Extract the [x, y] coordinate from the center of the cell holding the provided text.  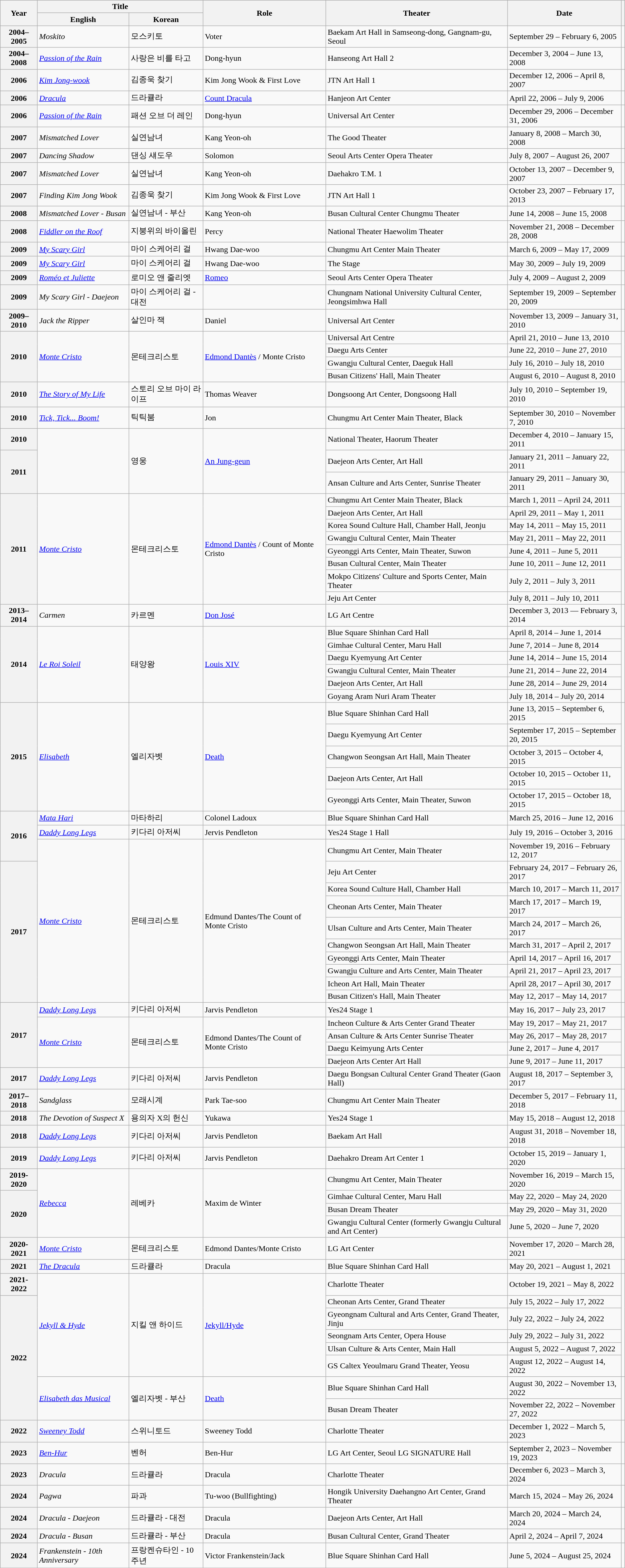
March 1, 2011 – April 24, 2011 [564, 500]
Voter [264, 37]
May 29, 2020 – May 31, 2020 [564, 1209]
Korea Sound Culture Hall, Chamber Hall, Jeonju [417, 526]
November 22, 2022 – November 27, 2022 [564, 1409]
November 17, 2020 – March 28, 2021 [564, 1248]
Mokpo Citizens' Culture and Sports Center, Main Theater [417, 581]
2016 [19, 836]
Colonel Ladoux [264, 818]
July 8, 2011 – July 10, 2011 [564, 598]
2019-2020 [19, 1179]
Tu-woo (Bullfighting) [264, 1497]
Edmond Dantes/The Count of Monte Cristo [264, 1042]
April 14, 2017 – April 16, 2017 [564, 958]
July 15, 2022 – July 17, 2022 [564, 1302]
National Theater, Haorum Theater [417, 439]
Busan Citizen's Hall, Main Theater [417, 996]
January 29, 2011 – January 30, 2011 [564, 483]
모스키토 [166, 37]
용의자 X의 헌신 [166, 1118]
December 3, 2004 – June 13, 2008 [564, 58]
Jekyll/Hyde [264, 1325]
April 21, 2010 – June 13, 2010 [564, 338]
Daegu Arts Center [417, 350]
Solomon [264, 156]
엘리자벳 - 부산 [166, 1398]
My Scary Girl - Daejeon [83, 297]
Dracula - Busan [83, 1536]
Universal Art Centre [417, 338]
Korea Sound Culture Hall, Chamber Hall [417, 889]
The Devotion of Suspect X [83, 1118]
Rebecca [83, 1203]
태양왕 [166, 664]
Jack the Ripper [83, 321]
프랑켄슈타인 - 10주년 [166, 1555]
Goyang Aram Nuri Aram Theater [417, 696]
Seongnam Arts Center, Opera House [417, 1336]
벤허 [166, 1452]
The Stage [417, 264]
모래시계 [166, 1100]
스위니토드 [166, 1431]
2019 [19, 1158]
May 22, 2020 – May 24, 2020 [564, 1197]
Daegu Bongsan Cultural Center Grand Theater (Gaon Hall) [417, 1079]
March 31, 2017 – April 2, 2017 [564, 945]
December 12, 2006 – April 8, 2007 [564, 80]
October 17, 2015 – October 18, 2015 [564, 800]
Don José [264, 615]
June 7, 2014 – June 8, 2014 [564, 645]
July 8, 2007 – August 26, 2007 [564, 156]
Tick, Tick... Boom! [83, 417]
Title [120, 7]
Busan Cultural Center Chungmu Theater [417, 213]
July 2, 2011 – July 3, 2011 [564, 581]
Daehakro Dream Art Center 1 [417, 1158]
May 30, 2009 – July 19, 2009 [564, 264]
파과 [166, 1497]
Kim Jong-wook [83, 80]
August 12, 2022 – August 14, 2022 [564, 1366]
Incheon Culture & Arts Center Grand Theater [417, 1023]
June 2, 2017 – June 4, 2017 [564, 1048]
Ulsan Culture & Arts Center, Main Hall [417, 1349]
Baekam Art Hall [417, 1136]
엘리자벳 [166, 757]
Romeo [264, 278]
Busan Citizens' Hall, Main Theater [417, 376]
Daniel [264, 321]
Korean [166, 19]
댄싱 섀도우 [166, 156]
October 23, 2007 – February 17, 2013 [564, 195]
May 12, 2017 – May 14, 2017 [564, 996]
Louis XIV [264, 664]
실연남녀 - 부산 [166, 213]
April 2, 2024 – April 7, 2024 [564, 1536]
September 30, 2010 – November 7, 2010 [564, 417]
2015 [19, 757]
March 20, 2024 – March 24, 2024 [564, 1518]
Ansan Culture and Arts Center, Sunrise Theater [417, 483]
August 18, 2017 – September 3, 2017 [564, 1079]
December 3, 2013 — February 3, 2014 [564, 615]
July 18, 2014 – July 20, 2014 [564, 696]
May 15, 2018 – August 12, 2018 [564, 1118]
April 22, 2006 – July 9, 2006 [564, 98]
2014 [19, 664]
Gwangju Cultural Center, Daeguk Hall [417, 363]
Ansan Culture & Arts Center Sunrise Theater [417, 1036]
July 29, 2022 – July 31, 2022 [564, 1336]
September 17, 2015 – September 20, 2015 [564, 735]
LG Art Center [417, 1248]
June 9, 2017 – June 11, 2017 [564, 1061]
Mata Hari [83, 818]
2013– 2014 [19, 615]
Theater [417, 13]
September 2, 2023 – November 19, 2023 [564, 1452]
The Good Theater [417, 138]
April 29, 2011 – May 1, 2011 [564, 513]
Daejeon Arts Center Art Hall [417, 1061]
Cheonan Arts Center, Main Theater [417, 906]
Gyeonggi Arts Center, Main Theater [417, 958]
May 20, 2021 – August 1, 2021 [564, 1266]
Year [19, 13]
마이 스케어리 걸 - 대전 [166, 297]
2021 [19, 1266]
English [83, 19]
October 13, 2007 – December 9, 2007 [564, 174]
Dracula - Daejeon [83, 1518]
스토리 오브 마이 라이프 [166, 394]
March 15, 2024 – May 26, 2024 [564, 1497]
July 10, 2010 – September 19, 2010 [564, 394]
패션 오브 더 레인 [166, 116]
Date [564, 13]
레베카 [166, 1203]
March 17, 2017 – March 19, 2017 [564, 906]
Gwangju Cultural Center (formerly Gwangju Cultural and Art Center) [417, 1227]
LG Art Center, Seoul LG SIGNATURE Hall [417, 1452]
Yes24 Stage 1 Hall [417, 832]
Park Tae-soo [264, 1100]
Fiddler on the Roof [83, 231]
December 4, 2010 – January 15, 2011 [564, 439]
Victor Frankenstein/Jack [264, 1555]
March 24, 2017 – March 26, 2017 [564, 928]
May 16, 2017 – July 23, 2017 [564, 1010]
Roméo et Juliette [83, 278]
Gyeongnam Cultural and Arts Center, Grand Theater, Jinju [417, 1319]
May 21, 2011 – May 22, 2011 [564, 538]
Moskito [83, 37]
Icheon Art Hall, Main Theater [417, 983]
The Story of My Life [83, 394]
Chungnam National University Cultural Center, Jeongsimhwa Hall [417, 297]
September 29 – February 6, 2005 [564, 37]
September 19, 2009 – September 20, 2009 [564, 297]
May 26, 2017 – May 28, 2017 [564, 1036]
December 1, 2022 – March 5, 2023 [564, 1431]
Edmond Dantès / Monte Cristo [264, 357]
Baekam Art Hall in Samseong-dong, Gangnam-gu, Seoul [417, 37]
드라큘라 - 대전 [166, 1518]
마타하리 [166, 818]
Dongsoong Art Center, Dongsoong Hall [417, 394]
Pagwa [83, 1497]
카르멘 [166, 615]
Carmen [83, 615]
Gwangju Culture and Arts Center, Main Theater [417, 971]
October 19, 2021 – May 8, 2022 [564, 1284]
Maxim de Winter [264, 1203]
December 29, 2006 – December 31, 2006 [564, 116]
Edmond Dantès / Count of Monte Cristo [264, 549]
June 14, 2014 – June 15, 2014 [564, 658]
Thomas Weaver [264, 394]
Role [264, 13]
July 19, 2016 – October 3, 2016 [564, 832]
June 5, 2024 – August 25, 2024 [564, 1555]
April 8, 2014 – June 1, 2014 [564, 632]
로미오 앤 줄리엣 [166, 278]
Jervis Pendleton [264, 832]
February 24, 2017 – February 26, 2017 [564, 872]
Cheonan Arts Center, Grand Theater [417, 1302]
2009–2010 [19, 321]
April 21, 2017 – April 23, 2017 [564, 971]
지붕위의 바이올린 [166, 231]
드라큘라 - 부산 [166, 1536]
GS Caltex Yeoulmaru Grand Theater, Yeosu [417, 1366]
June 28, 2014 – June 29, 2014 [564, 683]
Hanjeon Art Center [417, 98]
Elisabeth das Musical [83, 1398]
Mismatched Lover - Busan [83, 213]
Jon [264, 417]
November 21, 2008 – December 28, 2008 [564, 231]
2021-2022 [19, 1284]
January 21, 2011 – January 22, 2011 [564, 461]
지킬 앤 하이드 [166, 1325]
May 14, 2011 – May 15, 2011 [564, 526]
Count Dracula [264, 98]
Percy [264, 231]
August 30, 2022 – November 13, 2022 [564, 1388]
October 3, 2015 – October 4, 2015 [564, 757]
An Jung-geun [264, 461]
October 10, 2015 – October 11, 2015 [564, 779]
Ulsan Culture and Arts Center, Main Theater [417, 928]
Finding Kim Jong Wook [83, 195]
살인마 잭 [166, 321]
June 14, 2008 – June 15, 2008 [564, 213]
March 10, 2017 – March 11, 2017 [564, 889]
June 21, 2014 – June 22, 2014 [564, 670]
Yukawa [264, 1118]
Sandglass [83, 1100]
Hanseong Art Hall 2 [417, 58]
2004–2008 [19, 58]
Elisabeth [83, 757]
December 6, 2023 – March 3, 2024 [564, 1475]
December 5, 2017 – February 11, 2018 [564, 1100]
2017–2018 [19, 1100]
Daegu Keimyung Arts Center [417, 1048]
March 6, 2009 – May 17, 2009 [564, 249]
Busan Cultural Center, Main Theater [417, 564]
May 19, 2017 – May 21, 2017 [564, 1023]
July 4, 2009 – August 2, 2009 [564, 278]
October 15, 2019 – January 1, 2020 [564, 1158]
Hongik University Daehangno Art Center, Grand Theater [417, 1497]
June 10, 2011 – June 12, 2011 [564, 564]
LG Art Centre [417, 615]
Le Roi Soleil [83, 664]
March 25, 2016 – June 12, 2016 [564, 818]
Busan Cultural Center, Grand Theater [417, 1536]
Dancing Shadow [83, 156]
Daehakro T.M. 1 [417, 174]
August 5, 2022 – August 7, 2022 [564, 1349]
National Theater Haewolim Theater [417, 231]
August 6, 2010 – August 8, 2010 [564, 376]
Jekyll & Hyde [83, 1325]
Edmond Dantes/Monte Cristo [264, 1248]
Edmund Dantes/The Count of Monte Cristo [264, 921]
영웅 [166, 461]
2004–2005 [19, 37]
January 8, 2008 – March 30, 2008 [564, 138]
틱틱붐 [166, 417]
2020-2021 [19, 1248]
June 22, 2010 – June 27, 2010 [564, 350]
November 13, 2009 – January 31, 2010 [564, 321]
August 31, 2018 – November 18, 2018 [564, 1136]
April 28, 2017 – April 30, 2017 [564, 983]
June 5, 2020 – June 7, 2020 [564, 1227]
Frankenstein - 10th Anniversary [83, 1555]
The Dracula [83, 1266]
사랑은 비를 타고 [166, 58]
2020 [19, 1214]
November 19, 2016 – February 12, 2017 [564, 850]
June 4, 2011 – June 5, 2011 [564, 551]
November 16, 2019 – March 15, 2020 [564, 1179]
June 13, 2015 – September 6, 2015 [564, 713]
July 22, 2022 – July 24, 2022 [564, 1319]
July 16, 2010 – July 18, 2010 [564, 363]
